Capture the cell that displays the provided text and extract its [X, Y] central coordinate. 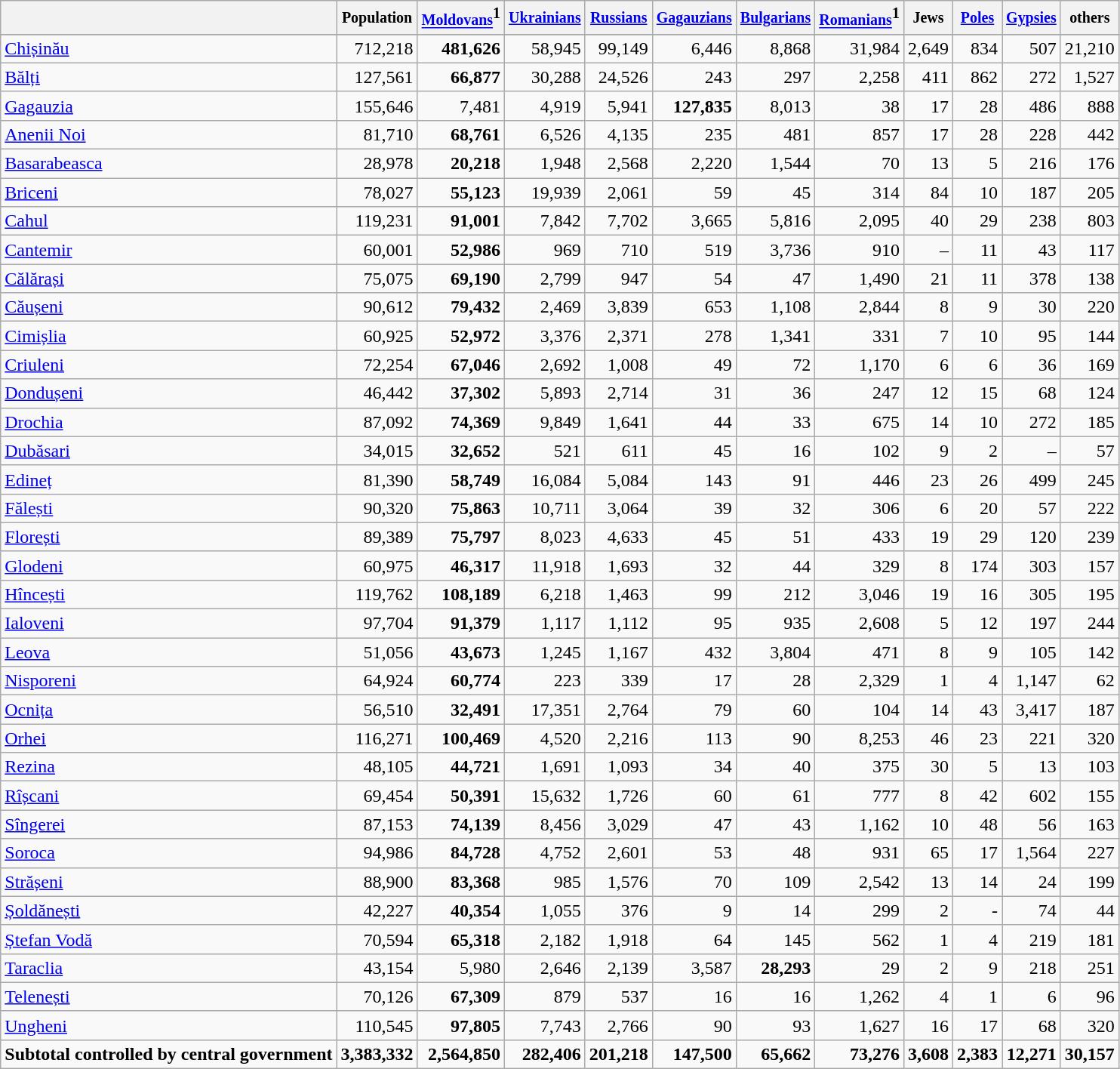
1,147 [1032, 681]
Soroca [169, 853]
43,154 [377, 968]
67,309 [461, 997]
2,061 [619, 193]
Călărași [169, 279]
31 [694, 393]
42,227 [377, 910]
212 [775, 594]
15,632 [545, 796]
2,799 [545, 279]
931 [860, 853]
1,641 [619, 422]
33 [775, 422]
2,371 [619, 336]
2,329 [860, 681]
969 [545, 250]
Rîșcani [169, 796]
91,379 [461, 624]
72,254 [377, 365]
303 [1032, 565]
127,561 [377, 77]
1,112 [619, 624]
486 [1032, 106]
2,095 [860, 221]
Șoldănești [169, 910]
Russians [619, 18]
4,520 [545, 738]
339 [619, 681]
102 [860, 451]
Dondușeni [169, 393]
2,601 [619, 853]
2,139 [619, 968]
91 [775, 479]
3,046 [860, 594]
3,736 [775, 250]
Briceni [169, 193]
3,839 [619, 307]
Cimișlia [169, 336]
28,978 [377, 164]
34 [694, 767]
1,167 [619, 652]
2,182 [545, 939]
8,456 [545, 824]
69,454 [377, 796]
4,633 [619, 537]
73,276 [860, 1054]
602 [1032, 796]
432 [694, 652]
5,893 [545, 393]
61 [775, 796]
1,691 [545, 767]
74 [1032, 910]
10,711 [545, 508]
60,975 [377, 565]
7,743 [545, 1025]
46 [928, 738]
108,189 [461, 594]
862 [977, 77]
119,231 [377, 221]
43,673 [461, 652]
1,162 [860, 824]
Chișinău [169, 48]
3,804 [775, 652]
Nisporeni [169, 681]
87,153 [377, 824]
Leova [169, 652]
3,383,332 [377, 1054]
195 [1090, 594]
8,253 [860, 738]
411 [928, 77]
7,702 [619, 221]
879 [545, 997]
Moldovans1 [461, 18]
8,013 [775, 106]
278 [694, 336]
222 [1090, 508]
Cantemir [169, 250]
947 [619, 279]
244 [1090, 624]
90,612 [377, 307]
32,491 [461, 710]
52,972 [461, 336]
2,216 [619, 738]
251 [1090, 968]
378 [1032, 279]
712,218 [377, 48]
2,220 [694, 164]
20,218 [461, 164]
3,665 [694, 221]
4,919 [545, 106]
143 [694, 479]
181 [1090, 939]
Fălești [169, 508]
116,271 [377, 738]
26 [977, 479]
653 [694, 307]
519 [694, 250]
2,564,850 [461, 1054]
2,646 [545, 968]
Gypsies [1032, 18]
105 [1032, 652]
89,389 [377, 537]
305 [1032, 594]
777 [860, 796]
Subtotal controlled by central government [169, 1054]
507 [1032, 48]
103 [1090, 767]
5,816 [775, 221]
62 [1090, 681]
442 [1090, 134]
15 [977, 393]
Ocnița [169, 710]
3,029 [619, 824]
Bulgarians [775, 18]
124 [1090, 393]
21 [928, 279]
675 [860, 422]
16,084 [545, 479]
127,835 [694, 106]
4,135 [619, 134]
Drochia [169, 422]
65 [928, 853]
Bălți [169, 77]
155 [1090, 796]
7 [928, 336]
60,774 [461, 681]
8,868 [775, 48]
5,084 [619, 479]
42 [977, 796]
1,170 [860, 365]
297 [775, 77]
78,027 [377, 193]
30,157 [1090, 1054]
84,728 [461, 853]
1,544 [775, 164]
64,924 [377, 681]
6,218 [545, 594]
1,693 [619, 565]
75,075 [377, 279]
Hîncești [169, 594]
3,064 [619, 508]
30,288 [545, 77]
19,939 [545, 193]
Anenii Noi [169, 134]
Criuleni [169, 365]
Strășeni [169, 882]
537 [619, 997]
81,390 [377, 479]
221 [1032, 738]
1,245 [545, 652]
56,510 [377, 710]
99,149 [619, 48]
79 [694, 710]
109 [775, 882]
199 [1090, 882]
97,805 [461, 1025]
8,023 [545, 537]
40,354 [461, 910]
481 [775, 134]
223 [545, 681]
32,652 [461, 451]
1,108 [775, 307]
2,542 [860, 882]
Telenești [169, 997]
174 [977, 565]
562 [860, 939]
69,190 [461, 279]
44,721 [461, 767]
120 [1032, 537]
Taraclia [169, 968]
521 [545, 451]
104 [860, 710]
70,126 [377, 997]
481,626 [461, 48]
834 [977, 48]
803 [1090, 221]
34,015 [377, 451]
329 [860, 565]
5,980 [461, 968]
100,469 [461, 738]
24 [1032, 882]
1,948 [545, 164]
Rezina [169, 767]
53 [694, 853]
1,262 [860, 997]
37,302 [461, 393]
46,442 [377, 393]
66,877 [461, 77]
3,608 [928, 1054]
216 [1032, 164]
75,863 [461, 508]
56 [1032, 824]
2,714 [619, 393]
5,941 [619, 106]
79,432 [461, 307]
1,918 [619, 939]
60,925 [377, 336]
1,008 [619, 365]
142 [1090, 652]
Căușeni [169, 307]
6,446 [694, 48]
299 [860, 910]
Edineț [169, 479]
Gagauzians [694, 18]
1,576 [619, 882]
3,417 [1032, 710]
306 [860, 508]
65,318 [461, 939]
1,627 [860, 1025]
119,762 [377, 594]
31,984 [860, 48]
205 [1090, 193]
1,490 [860, 279]
24,526 [619, 77]
96 [1090, 997]
Florești [169, 537]
3,587 [694, 968]
110,545 [377, 1025]
88,900 [377, 882]
90,320 [377, 508]
155,646 [377, 106]
145 [775, 939]
others [1090, 18]
28,293 [775, 968]
Ștefan Vodă [169, 939]
Ialoveni [169, 624]
2,766 [619, 1025]
2,764 [619, 710]
185 [1090, 422]
52,986 [461, 250]
2,568 [619, 164]
228 [1032, 134]
2,469 [545, 307]
74,369 [461, 422]
1,564 [1032, 853]
144 [1090, 336]
21,210 [1090, 48]
243 [694, 77]
1,726 [619, 796]
- [977, 910]
Poles [977, 18]
433 [860, 537]
Sîngerei [169, 824]
138 [1090, 279]
17,351 [545, 710]
935 [775, 624]
87,092 [377, 422]
147,500 [694, 1054]
51 [775, 537]
910 [860, 250]
1,463 [619, 594]
Cahul [169, 221]
4,752 [545, 853]
1,527 [1090, 77]
83,368 [461, 882]
11,918 [545, 565]
9,849 [545, 422]
238 [1032, 221]
888 [1090, 106]
2,649 [928, 48]
499 [1032, 479]
113 [694, 738]
99 [694, 594]
1,093 [619, 767]
65,662 [775, 1054]
Population [377, 18]
60,001 [377, 250]
245 [1090, 479]
2,844 [860, 307]
227 [1090, 853]
157 [1090, 565]
1,341 [775, 336]
6,526 [545, 134]
51,056 [377, 652]
Orhei [169, 738]
176 [1090, 164]
282,406 [545, 1054]
58,749 [461, 479]
7,481 [461, 106]
75,797 [461, 537]
74,139 [461, 824]
314 [860, 193]
12,271 [1032, 1054]
2,258 [860, 77]
235 [694, 134]
Glodeni [169, 565]
54 [694, 279]
2,608 [860, 624]
91,001 [461, 221]
64 [694, 939]
376 [619, 910]
Jews [928, 18]
611 [619, 451]
94,986 [377, 853]
2,383 [977, 1054]
49 [694, 365]
Gagauzia [169, 106]
1,117 [545, 624]
38 [860, 106]
117 [1090, 250]
55,123 [461, 193]
201,218 [619, 1054]
218 [1032, 968]
471 [860, 652]
20 [977, 508]
46,317 [461, 565]
84 [928, 193]
985 [545, 882]
7,842 [545, 221]
58,945 [545, 48]
Basarabeasca [169, 164]
219 [1032, 939]
710 [619, 250]
Ungheni [169, 1025]
97,704 [377, 624]
1,055 [545, 910]
39 [694, 508]
169 [1090, 365]
Dubăsari [169, 451]
48,105 [377, 767]
81,710 [377, 134]
67,046 [461, 365]
247 [860, 393]
197 [1032, 624]
72 [775, 365]
239 [1090, 537]
3,376 [545, 336]
93 [775, 1025]
331 [860, 336]
50,391 [461, 796]
Romanians1 [860, 18]
375 [860, 767]
163 [1090, 824]
Ukrainians [545, 18]
2,692 [545, 365]
857 [860, 134]
446 [860, 479]
68,761 [461, 134]
220 [1090, 307]
59 [694, 193]
70,594 [377, 939]
